Determine the [x, y] coordinate at the center of the cell enclosing the given text.  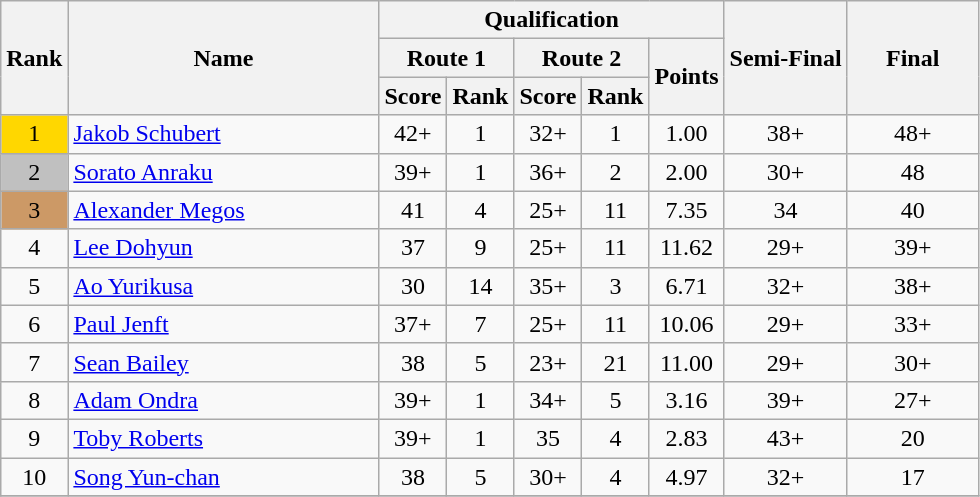
40 [912, 210]
Sean Bailey [224, 362]
Jakob Schubert [224, 134]
Name [224, 58]
41 [413, 210]
8 [34, 400]
43+ [786, 438]
3.16 [686, 400]
4.97 [686, 477]
Route 2 [582, 58]
11.00 [686, 362]
27+ [912, 400]
10.06 [686, 324]
Ao Yurikusa [224, 286]
Semi-Final [786, 58]
48 [912, 172]
7.35 [686, 210]
Lee Dohyun [224, 248]
37 [413, 248]
17 [912, 477]
Adam Ondra [224, 400]
21 [616, 362]
48+ [912, 134]
33+ [912, 324]
34+ [548, 400]
23+ [548, 362]
42+ [413, 134]
Route 1 [446, 58]
14 [480, 286]
37+ [413, 324]
Qualification [552, 20]
30 [413, 286]
10 [34, 477]
34 [786, 210]
2.00 [686, 172]
6.71 [686, 286]
35 [548, 438]
Toby Roberts [224, 438]
Alexander Megos [224, 210]
20 [912, 438]
1.00 [686, 134]
Final [912, 58]
36+ [548, 172]
Song Yun-chan [224, 477]
Points [686, 77]
2.83 [686, 438]
35+ [548, 286]
6 [34, 324]
Paul Jenft [224, 324]
11.62 [686, 248]
Sorato Anraku [224, 172]
